For the text-containing cell, return its midpoint in [X, Y] coordinate format. 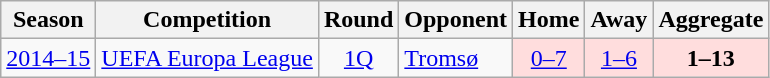
1–6 [619, 58]
Aggregate [711, 20]
0–7 [549, 58]
1–13 [711, 58]
Opponent [456, 20]
UEFA Europa League [208, 58]
2014–15 [48, 58]
1Q [358, 58]
Home [549, 20]
Round [358, 20]
Tromsø [456, 58]
Competition [208, 20]
Season [48, 20]
Away [619, 20]
